For the text-containing cell, return its midpoint in [X, Y] coordinate format. 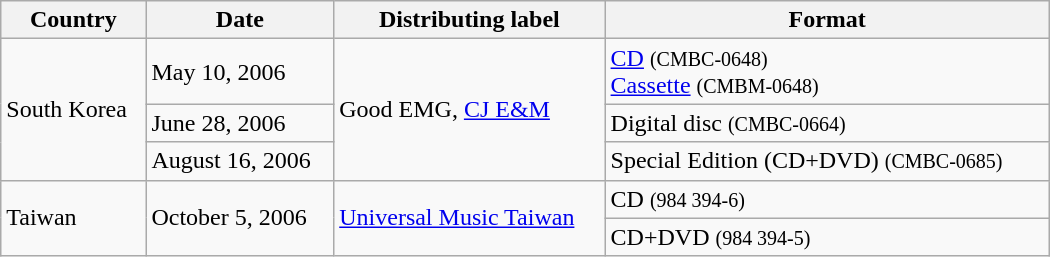
Special Edition (CD+DVD) (CMBC-0685) [827, 161]
Format [827, 20]
Distributing label [470, 20]
Universal Music Taiwan [470, 218]
CD (CMBC-0648)Cassette (CMBM-0648) [827, 72]
Date [240, 20]
Taiwan [74, 218]
May 10, 2006 [240, 72]
October 5, 2006 [240, 218]
June 28, 2006 [240, 123]
CD+DVD (984 394-5) [827, 237]
Digital disc (CMBC-0664) [827, 123]
Country [74, 20]
CD (984 394-6) [827, 199]
Good EMG, CJ E&M [470, 110]
August 16, 2006 [240, 161]
South Korea [74, 110]
